Locate the cell with the specified text and output its (x, y) center coordinate. 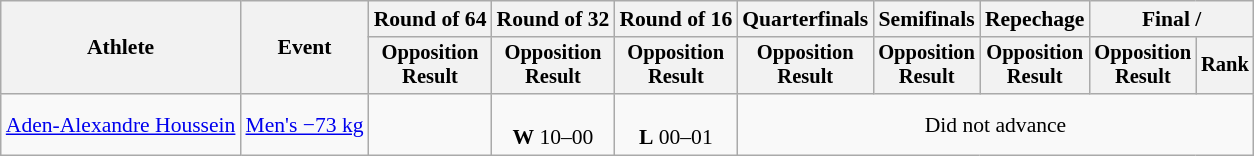
Event (304, 48)
Men's −73 kg (304, 124)
Round of 64 (430, 19)
Athlete (121, 48)
Semifinals (926, 19)
Rank (1225, 66)
W 10–00 (552, 124)
Quarterfinals (805, 19)
Round of 32 (552, 19)
Final / (1172, 19)
Did not advance (995, 124)
Repechage (1035, 19)
Round of 16 (676, 19)
L 00–01 (676, 124)
Aden-Alexandre Houssein (121, 124)
